Find where the given text appears and provide that cell's center as (X, Y) coordinate. 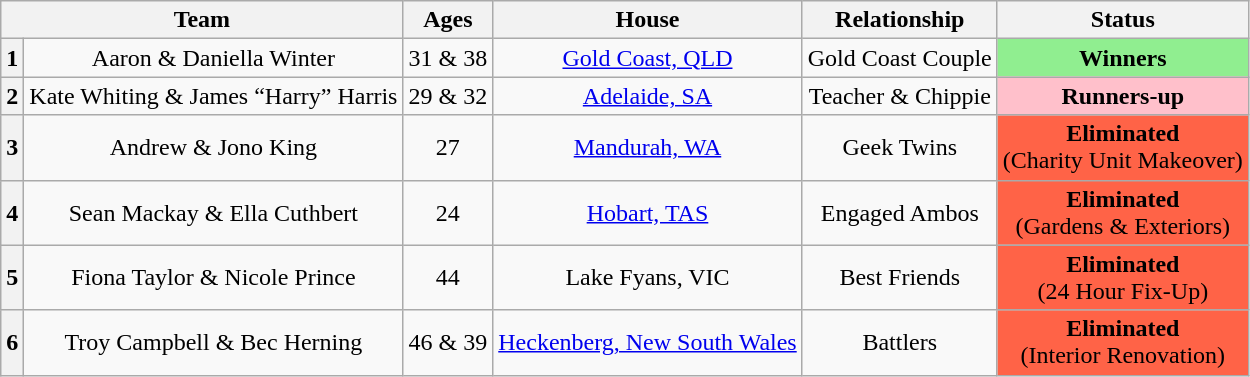
Adelaide, SA (648, 96)
Winners (1122, 58)
Team (202, 20)
2 (12, 96)
Ages (448, 20)
Engaged Ambos (900, 212)
Eliminated(24 Hour Fix-Up) (1122, 278)
Best Friends (900, 278)
Lake Fyans, VIC (648, 278)
Heckenberg, New South Wales (648, 342)
5 (12, 278)
6 (12, 342)
Relationship (900, 20)
46 & 39 (448, 342)
44 (448, 278)
4 (12, 212)
Kate Whiting & James “Harry” Harris (214, 96)
31 & 38 (448, 58)
Geek Twins (900, 148)
24 (448, 212)
Eliminated(Charity Unit Makeover) (1122, 148)
Teacher & Chippie (900, 96)
1 (12, 58)
Andrew & Jono King (214, 148)
Status (1122, 20)
Mandurah, WA (648, 148)
Fiona Taylor & Nicole Prince (214, 278)
Sean Mackay & Ella Cuthbert (214, 212)
27 (448, 148)
Battlers (900, 342)
Eliminated(Interior Renovation) (1122, 342)
Troy Campbell & Bec Herning (214, 342)
Hobart, TAS (648, 212)
Eliminated(Gardens & Exteriors) (1122, 212)
3 (12, 148)
Aaron & Daniella Winter (214, 58)
29 & 32 (448, 96)
Gold Coast, QLD (648, 58)
House (648, 20)
Gold Coast Couple (900, 58)
Runners-up (1122, 96)
